Determine the [X, Y] coordinate at the center of the cell enclosing the given text.  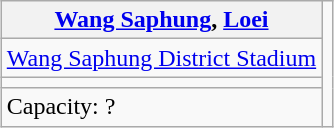
Capacity: ? [161, 107]
Wang Saphung, Loei [161, 20]
Wang Saphung District Stadium [161, 58]
